Capture the cell that displays the provided text and extract its (x, y) central coordinate. 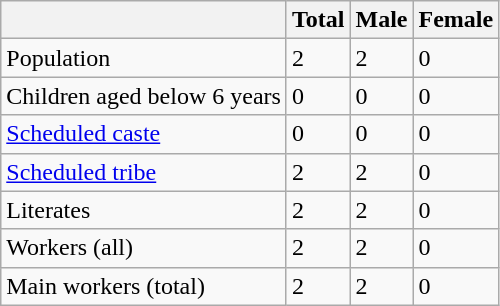
Children aged below 6 years (144, 96)
Main workers (total) (144, 286)
Literates (144, 210)
Male (382, 20)
Workers (all) (144, 248)
Total (318, 20)
Scheduled caste (144, 134)
Scheduled tribe (144, 172)
Female (456, 20)
Population (144, 58)
